Output the [X, Y] coordinate of the center of the cell containing the given text.  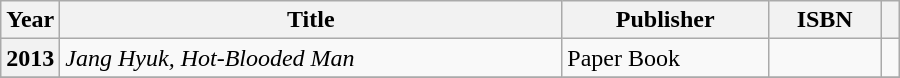
Title [311, 20]
2013 [30, 58]
Jang Hyuk, Hot-Blooded Man [311, 58]
ISBN [825, 20]
Publisher [666, 20]
Paper Book [666, 58]
Year [30, 20]
